From the cell containing the given text, extract its center point as (x, y) coordinate. 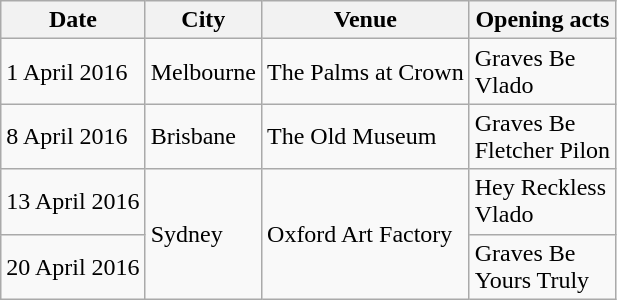
Melbourne (203, 72)
8 April 2016 (73, 136)
City (203, 20)
Graves BeYours Truly (542, 266)
Hey RecklessVlado (542, 202)
Oxford Art Factory (366, 234)
Date (73, 20)
Venue (366, 20)
Graves BeFletcher Pilon (542, 136)
The Old Museum (366, 136)
The Palms at Crown (366, 72)
20 April 2016 (73, 266)
Graves BeVlado (542, 72)
Sydney (203, 234)
13 April 2016 (73, 202)
Brisbane (203, 136)
1 April 2016 (73, 72)
Opening acts (542, 20)
